Determine the (x, y) coordinate at the center of the cell enclosing the given text.  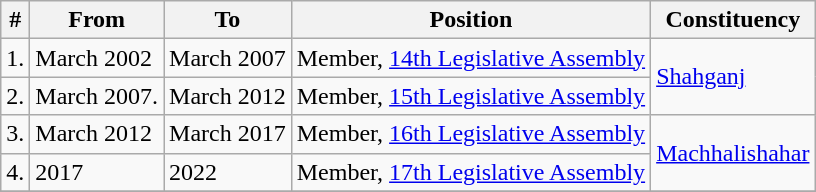
Member, 17th Legislative Assembly (470, 172)
Member, 16th Legislative Assembly (470, 134)
4. (16, 172)
March 2017 (228, 134)
March 2002 (97, 58)
2017 (97, 172)
Machhalishahar (733, 153)
Member, 15th Legislative Assembly (470, 96)
March 2007 (228, 58)
March 2007. (97, 96)
2. (16, 96)
Position (470, 20)
Member, 14th Legislative Assembly (470, 58)
2022 (228, 172)
Shahganj (733, 77)
1. (16, 58)
3. (16, 134)
Constituency (733, 20)
# (16, 20)
To (228, 20)
From (97, 20)
